Determine the (x, y) coordinate at the center of the cell enclosing the given text.  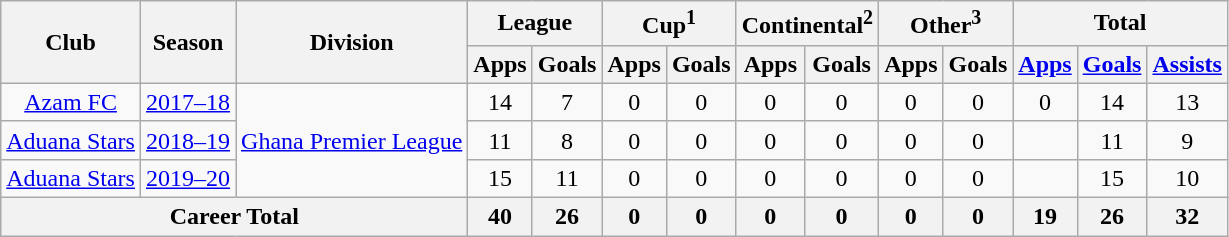
19 (1045, 217)
40 (500, 217)
2019–20 (188, 178)
13 (1187, 102)
10 (1187, 178)
9 (1187, 140)
Azam FC (71, 102)
7 (567, 102)
2017–18 (188, 102)
Season (188, 42)
Division (352, 42)
League (535, 24)
Club (71, 42)
Ghana Premier League (352, 140)
Career Total (234, 217)
32 (1187, 217)
8 (567, 140)
Other3 (946, 24)
Continental2 (807, 24)
Assists (1187, 64)
2018–19 (188, 140)
Total (1120, 24)
Cup1 (669, 24)
